Determine the (x, y) coordinate at the center of the cell enclosing the given text.  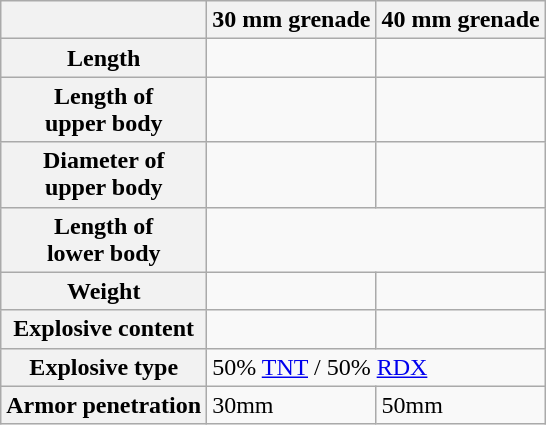
Weight (104, 291)
40 mm grenade (460, 20)
50mm (460, 405)
Diameter of upper body (104, 174)
50% TNT / 50% RDX (376, 367)
Explosive type (104, 367)
Length (104, 58)
30 mm grenade (292, 20)
30mm (292, 405)
Length of lower body (104, 240)
Explosive content (104, 329)
Armor penetration (104, 405)
Length of upper body (104, 110)
